Detect which cell encompasses the target text, then output its (x, y) center coordinate. 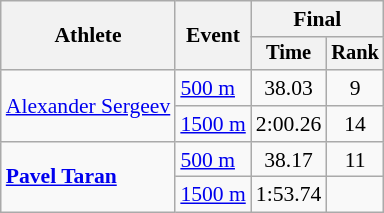
14 (355, 124)
Rank (355, 54)
Athlete (88, 36)
38.17 (288, 160)
Alexander Sergeev (88, 106)
11 (355, 160)
2:00.26 (288, 124)
1:53.74 (288, 195)
Final (318, 19)
Time (288, 54)
9 (355, 88)
Pavel Taran (88, 178)
38.03 (288, 88)
Event (212, 36)
